From the cell containing the given text, extract its center point as [x, y] coordinate. 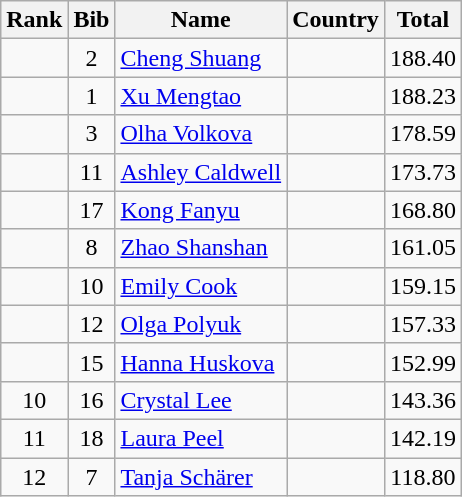
Rank [34, 20]
Emily Cook [201, 286]
Name [201, 20]
Xu Mengtao [201, 96]
142.19 [422, 438]
16 [92, 400]
3 [92, 134]
Laura Peel [201, 438]
8 [92, 248]
17 [92, 210]
Hanna Huskova [201, 362]
159.15 [422, 286]
Country [336, 20]
7 [92, 477]
157.33 [422, 324]
Zhao Shanshan [201, 248]
18 [92, 438]
168.80 [422, 210]
Bib [92, 20]
Cheng Shuang [201, 58]
Tanja Schärer [201, 477]
143.36 [422, 400]
152.99 [422, 362]
161.05 [422, 248]
1 [92, 96]
Crystal Lee [201, 400]
Olga Polyuk [201, 324]
Kong Fanyu [201, 210]
178.59 [422, 134]
118.80 [422, 477]
Total [422, 20]
188.23 [422, 96]
188.40 [422, 58]
15 [92, 362]
Ashley Caldwell [201, 172]
Olha Volkova [201, 134]
2 [92, 58]
173.73 [422, 172]
